Scan for the cell matching the given text and deliver its (x, y) coordinate at center. 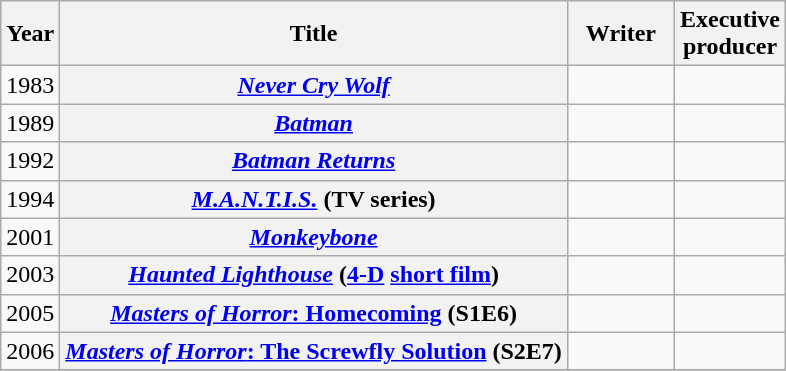
Title (314, 34)
Writer (620, 34)
2005 (30, 313)
1994 (30, 199)
2001 (30, 237)
Batman Returns (314, 161)
Masters of Horror: The Screwfly Solution (S2E7) (314, 351)
Year (30, 34)
Masters of Horror: Homecoming (S1E6) (314, 313)
2003 (30, 275)
Never Cry Wolf (314, 85)
2006 (30, 351)
M.A.N.T.I.S. (TV series) (314, 199)
1992 (30, 161)
Executive producer (730, 34)
Monkeybone (314, 237)
1983 (30, 85)
Batman (314, 123)
Haunted Lighthouse (4-D short film) (314, 275)
1989 (30, 123)
